Extract the [X, Y] coordinate from the center of the cell holding the provided text.  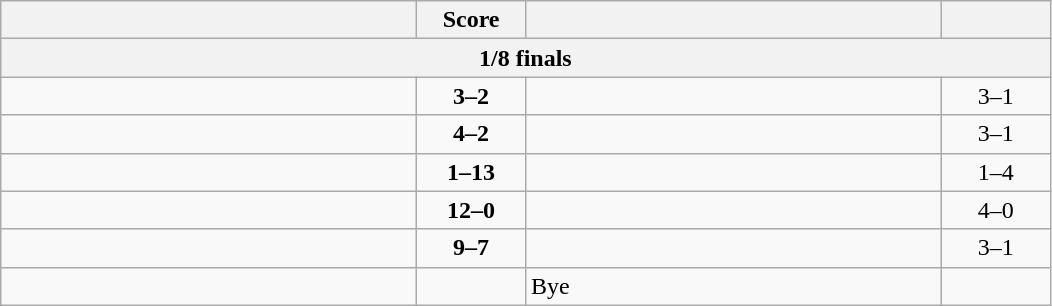
Score [472, 20]
3–2 [472, 96]
9–7 [472, 248]
1–13 [472, 172]
Bye [733, 286]
4–2 [472, 134]
12–0 [472, 210]
1–4 [996, 172]
1/8 finals [526, 58]
4–0 [996, 210]
